Locate the cell with the specified text and output its [x, y] center coordinate. 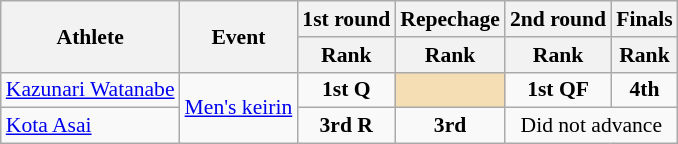
1st round [346, 19]
Did not advance [592, 126]
1st Q [346, 90]
Repechage [450, 19]
1st QF [558, 90]
4th [644, 90]
2nd round [558, 19]
3rd [450, 126]
Kazunari Watanabe [90, 90]
Kota Asai [90, 126]
Athlete [90, 36]
3rd R [346, 126]
Event [239, 36]
Men's keirin [239, 108]
Finals [644, 19]
